Detect which cell encompasses the target text, then output its (x, y) center coordinate. 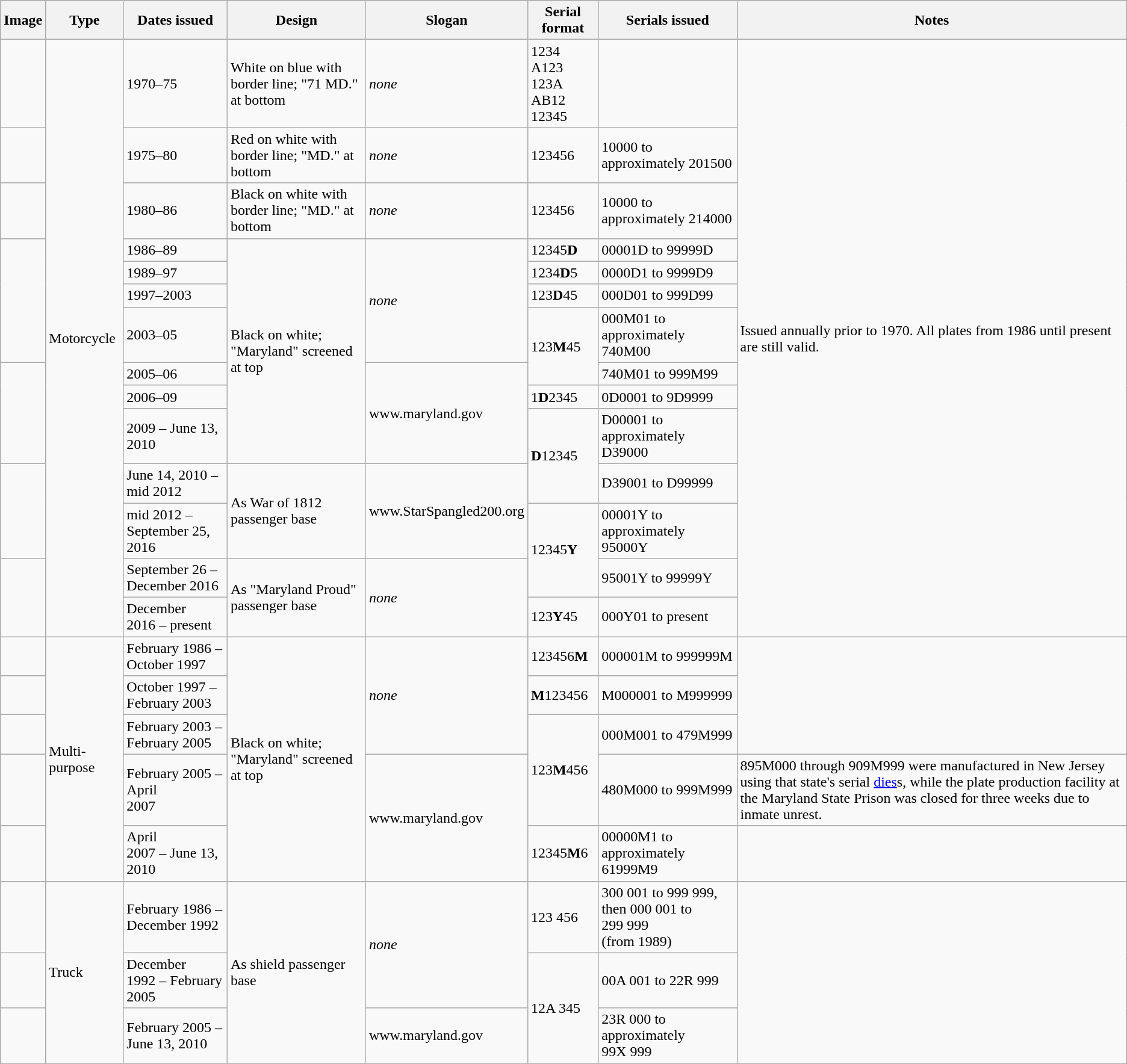
12345Y (562, 550)
1975–80 (176, 155)
www.StarSpangled200.org (447, 510)
White on blue with border line; "71 MD." at bottom (296, 84)
1997–2003 (176, 295)
1970–75 (176, 84)
00000M1 to approximately 61999M9 (668, 853)
Notes (932, 20)
February 2005 – April2007 (176, 790)
480M000 to 999M999 (668, 790)
April2007 – June 13, 2010 (176, 853)
Black on white with border line; "MD." at bottom (296, 211)
10000 to approximately 214000 (668, 211)
Design (296, 20)
000Y01 to present (668, 617)
D12345 (562, 455)
1234A123123AAB1212345 (562, 84)
000D01 to 999D99 (668, 295)
1D2345 (562, 397)
February 2005 – June 13, 2010 (176, 1036)
2003–05 (176, 335)
000M01 to approximately 740M00 (668, 335)
1986–89 (176, 250)
Type (84, 20)
2006–09 (176, 397)
December 2016 – present (176, 617)
0D0001 to 9D9999 (668, 397)
As shield passenger base (296, 973)
Image (23, 20)
Serials issued (668, 20)
October 1997 – February 2003 (176, 696)
123Y45 (562, 617)
February 2003 – February 2005 (176, 734)
As War of 1812 passenger base (296, 510)
September 26 – December 2016 (176, 578)
Motorcycle (84, 338)
June 14, 2010 – mid 2012 (176, 483)
00001D to 99999D (668, 250)
M000001 to M999999 (668, 696)
2009 – June 13, 2010 (176, 436)
D00001 to approximately D39000 (668, 436)
123456M (562, 656)
740M01 to 999M99 (668, 374)
Issued annually prior to 1970. All plates from 1986 until present are still valid. (932, 338)
2005–06 (176, 374)
000001M to 999999M (668, 656)
00001Y to approximately 95000Y (668, 531)
12345M6 (562, 853)
123M456 (562, 770)
1980–86 (176, 211)
Red on white with border line; "MD." at bottom (296, 155)
D39001 to D99999 (668, 483)
mid 2012 – September 25, 2016 (176, 531)
February 1986 – December 1992 (176, 917)
December 1992 – February 2005 (176, 980)
1989–97 (176, 273)
123D45 (562, 295)
123 456 (562, 917)
00A 001 to 22R 999 (668, 980)
1234D5 (562, 273)
10000 to approximately 201500 (668, 155)
Serial format (562, 20)
Multi-purpose (84, 759)
As "Maryland Proud" passenger base (296, 598)
Dates issued (176, 20)
Truck (84, 973)
300 001 to 999 999, then 000 001 to 299 999(from 1989) (668, 917)
0000D1 to 9999D9 (668, 273)
12A 345 (562, 1008)
12345D (562, 250)
February 1986 – October 1997 (176, 656)
95001Y to 99999Y (668, 578)
000M001 to 479M999 (668, 734)
123M45 (562, 346)
M123456 (562, 696)
Slogan (447, 20)
23R 000 to approximately 99X 999 (668, 1036)
